Find where the given text appears and provide that cell's center as [x, y] coordinate. 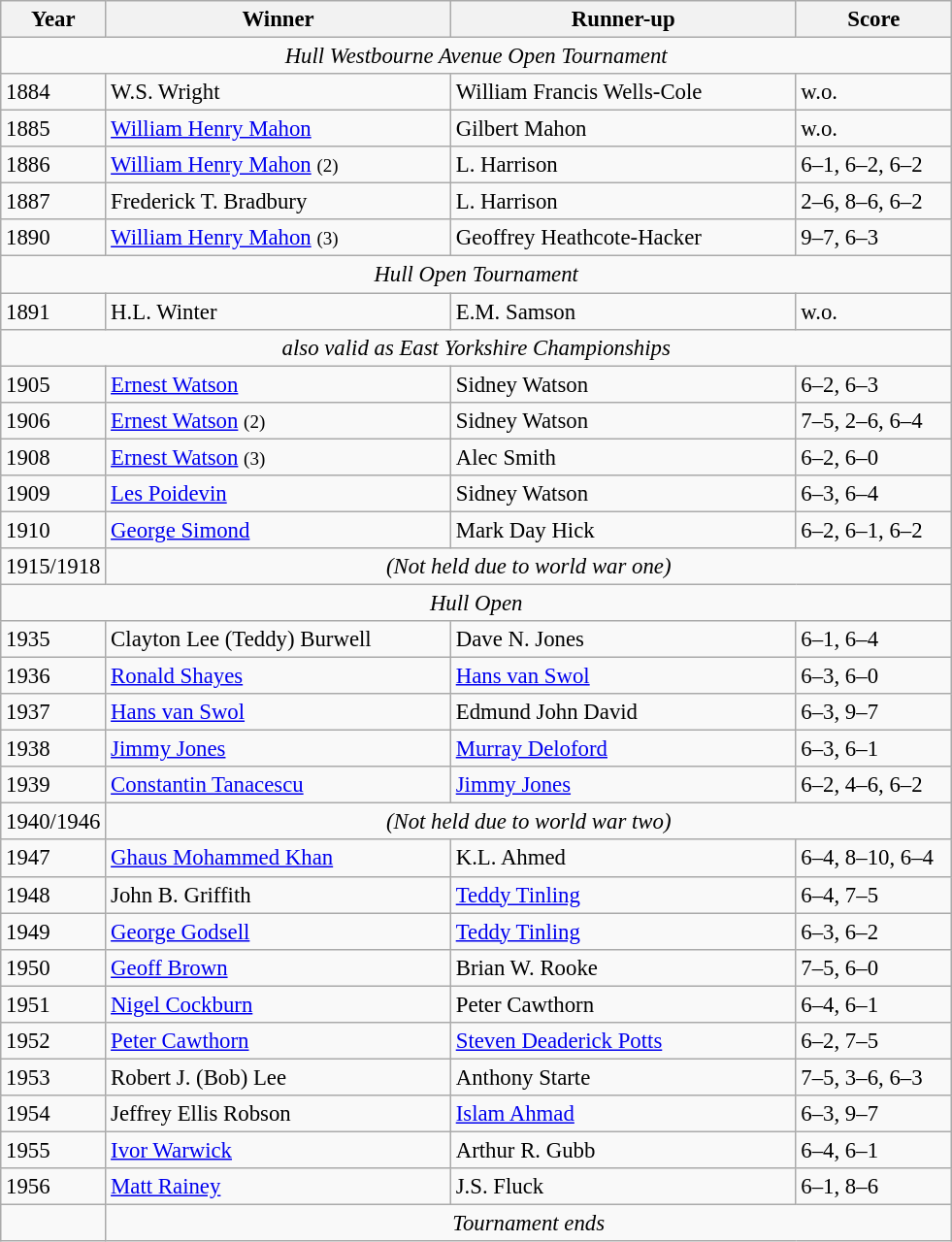
Constantin Tanacescu [279, 785]
Mark Day Hick [623, 530]
Geoffrey Heathcote-Hacker [623, 238]
1938 [53, 749]
Hull Open Tournament [476, 275]
6–4, 8–10, 6–4 [873, 859]
Arthur R. Gubb [623, 1150]
Edmund John David [623, 712]
9–7, 6–3 [873, 238]
Murray Deloford [623, 749]
6–2, 6–0 [873, 457]
Score [873, 19]
1950 [53, 967]
Hull Westbourne Avenue Open Tournament [476, 56]
Geoff Brown [279, 967]
Robert J. (Bob) Lee [279, 1077]
1948 [53, 895]
Runner-up [623, 19]
6–3, 6–1 [873, 749]
1939 [53, 785]
1953 [53, 1077]
Les Poidevin [279, 494]
William Henry Mahon (3) [279, 238]
1951 [53, 1004]
William Francis Wells-Cole [623, 92]
1891 [53, 311]
Ivor Warwick [279, 1150]
Anthony Starte [623, 1077]
6–2, 4–6, 6–2 [873, 785]
Ghaus Mohammed Khan [279, 859]
1886 [53, 165]
(Not held due to world war two) [529, 822]
1940/1946 [53, 822]
7–5, 6–0 [873, 967]
6–2, 7–5 [873, 1041]
6–1, 8–6 [873, 1187]
Tournament ends [529, 1224]
William Henry Mahon [279, 129]
K.L. Ahmed [623, 859]
6–1, 6–4 [873, 639]
6–3, 6–2 [873, 931]
J.S. Fluck [623, 1187]
1952 [53, 1041]
1908 [53, 457]
1909 [53, 494]
6–1, 6–2, 6–2 [873, 165]
Ronald Shayes [279, 676]
Ernest Watson [279, 384]
John B. Griffith [279, 895]
6–3, 6–0 [873, 676]
E.M. Samson [623, 311]
William Henry Mahon (2) [279, 165]
7–5, 2–6, 6–4 [873, 420]
1947 [53, 859]
1887 [53, 202]
Year [53, 19]
Clayton Lee (Teddy) Burwell [279, 639]
6–4, 7–5 [873, 895]
7–5, 3–6, 6–3 [873, 1077]
Matt Rainey [279, 1187]
6–2, 6–1, 6–2 [873, 530]
2–6, 8–6, 6–2 [873, 202]
6–3, 6–4 [873, 494]
1915/1918 [53, 567]
Frederick T. Bradbury [279, 202]
H.L. Winter [279, 311]
Ernest Watson (2) [279, 420]
1935 [53, 639]
also valid as East Yorkshire Championships [476, 347]
Nigel Cockburn [279, 1004]
1910 [53, 530]
1937 [53, 712]
Hull Open [476, 603]
1954 [53, 1114]
Islam Ahmad [623, 1114]
Dave N. Jones [623, 639]
1905 [53, 384]
1949 [53, 931]
Steven Deaderick Potts [623, 1041]
Ernest Watson (3) [279, 457]
6–2, 6–3 [873, 384]
Gilbert Mahon [623, 129]
1956 [53, 1187]
Brian W. Rooke [623, 967]
1955 [53, 1150]
1936 [53, 676]
1884 [53, 92]
George Godsell [279, 931]
1906 [53, 420]
Jeffrey Ellis Robson [279, 1114]
W.S. Wright [279, 92]
George Simond [279, 530]
(Not held due to world war one) [529, 567]
Winner [279, 19]
Alec Smith [623, 457]
1890 [53, 238]
1885 [53, 129]
